Search for the cell housing the specified text and yield its [X, Y] center coordinate. 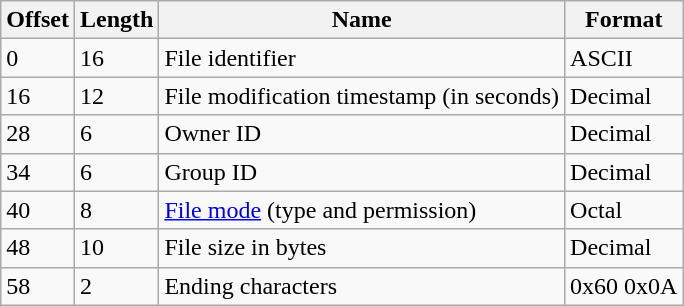
12 [116, 96]
48 [38, 248]
Ending characters [362, 286]
8 [116, 210]
File identifier [362, 58]
File modification timestamp (in seconds) [362, 96]
Format [624, 20]
Name [362, 20]
Octal [624, 210]
2 [116, 286]
40 [38, 210]
0x60 0x0A [624, 286]
28 [38, 134]
Length [116, 20]
ASCII [624, 58]
58 [38, 286]
0 [38, 58]
10 [116, 248]
Offset [38, 20]
Owner ID [362, 134]
File size in bytes [362, 248]
Group ID [362, 172]
34 [38, 172]
File mode (type and permission) [362, 210]
